From the cell containing the given text, extract its center point as (x, y) coordinate. 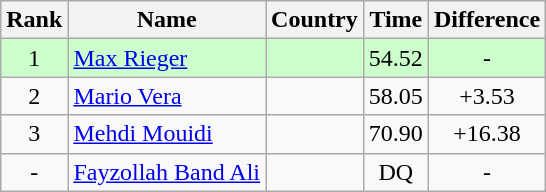
Max Rieger (167, 58)
+3.53 (486, 96)
Mehdi Mouidi (167, 134)
+16.38 (486, 134)
58.05 (396, 96)
Fayzollah Band Ali (167, 172)
Rank (34, 20)
Country (315, 20)
Difference (486, 20)
Name (167, 20)
3 (34, 134)
70.90 (396, 134)
Mario Vera (167, 96)
1 (34, 58)
DQ (396, 172)
2 (34, 96)
54.52 (396, 58)
Time (396, 20)
